Pinpoint the cell where the given text exists, returning its (X, Y) midpoint coordinate. 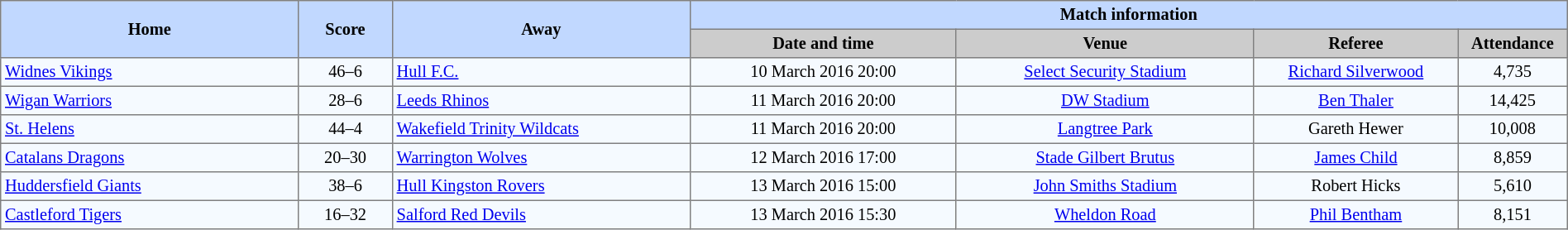
8,151 (1513, 214)
Date and time (823, 43)
DW Stadium (1105, 100)
10,008 (1513, 129)
20–30 (346, 157)
Widnes Vikings (150, 72)
10 March 2016 20:00 (823, 72)
Hull F.C. (541, 72)
Score (346, 30)
13 March 2016 15:30 (823, 214)
Robert Hicks (1355, 186)
38–6 (346, 186)
Hull Kingston Rovers (541, 186)
4,735 (1513, 72)
Select Security Stadium (1105, 72)
Phil Bentham (1355, 214)
Warrington Wolves (541, 157)
Venue (1105, 43)
Castleford Tigers (150, 214)
12 March 2016 17:00 (823, 157)
Referee (1355, 43)
Gareth Hewer (1355, 129)
Match information (1128, 15)
Langtree Park (1105, 129)
Home (150, 30)
Leeds Rhinos (541, 100)
Attendance (1513, 43)
Wigan Warriors (150, 100)
Catalans Dragons (150, 157)
Salford Red Devils (541, 214)
James Child (1355, 157)
Stade Gilbert Brutus (1105, 157)
Wheldon Road (1105, 214)
John Smiths Stadium (1105, 186)
5,610 (1513, 186)
Huddersfield Giants (150, 186)
Richard Silverwood (1355, 72)
Away (541, 30)
44–4 (346, 129)
16–32 (346, 214)
28–6 (346, 100)
St. Helens (150, 129)
14,425 (1513, 100)
8,859 (1513, 157)
13 March 2016 15:00 (823, 186)
Wakefield Trinity Wildcats (541, 129)
46–6 (346, 72)
Ben Thaler (1355, 100)
